Pinpoint the cell where the given text exists, returning its (x, y) midpoint coordinate. 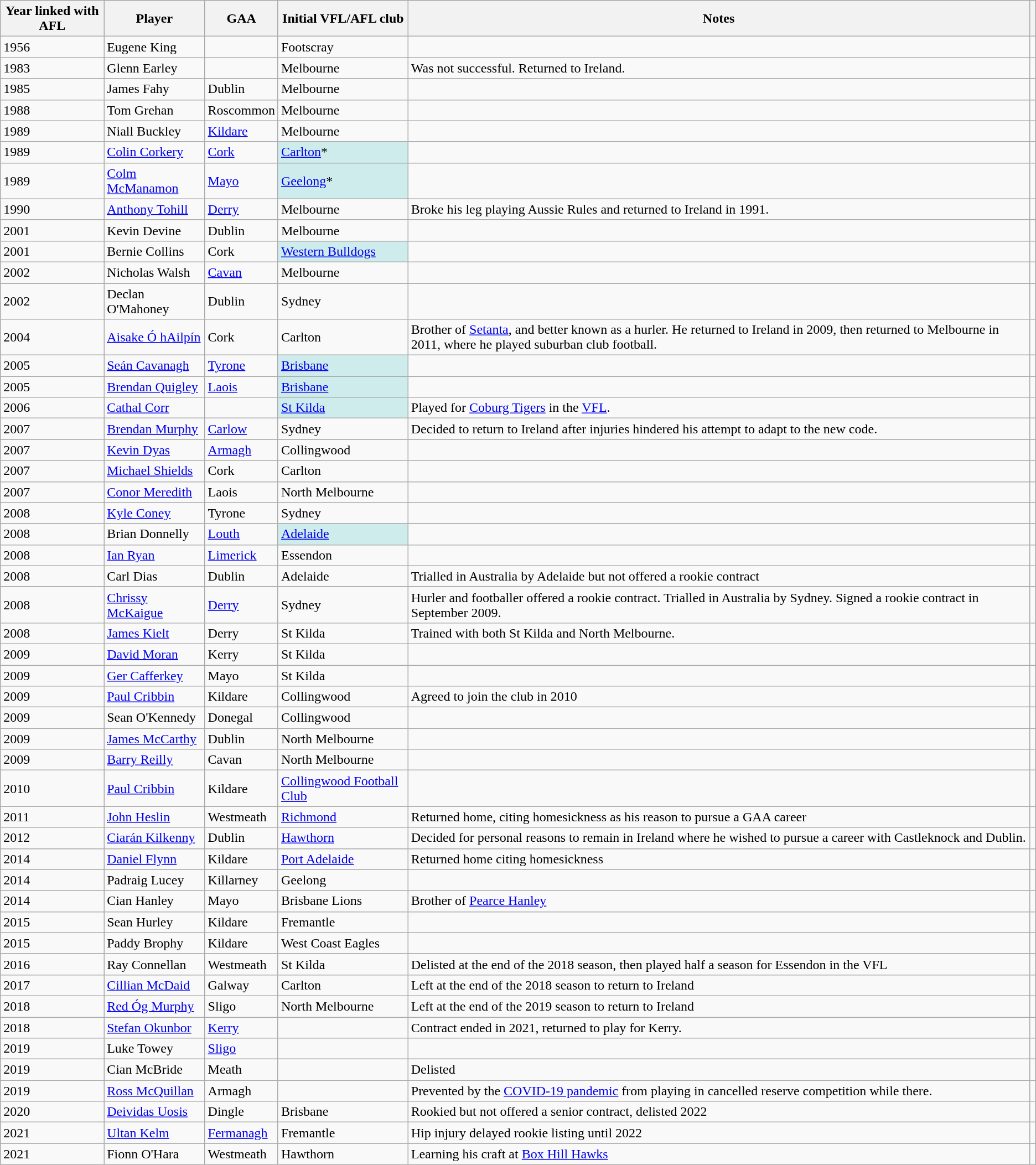
Tom Grehan (154, 110)
Colm McManamon (154, 180)
Cian McBride (154, 1070)
Killarney (241, 880)
Prevented by the COVID-19 pandemic from playing in cancelled reserve competition while there. (718, 1091)
Learning his craft at Box Hill Hawks (718, 1154)
James Kielt (154, 633)
2010 (52, 788)
2020 (52, 1112)
Ciarán Kilkenny (154, 838)
2004 (52, 338)
Conor Meredith (154, 492)
Left at the end of the 2018 season to return to Ireland (718, 985)
David Moran (154, 654)
Galway (241, 985)
Louth (241, 534)
Was not successful. Returned to Ireland. (718, 68)
Decided to return to Ireland after injuries hindered his attempt to adapt to the new code. (718, 429)
Cian Hanley (154, 901)
Collingwood Football Club (343, 788)
Left at the end of the 2019 season to return to Ireland (718, 1006)
Played for Coburg Tigers in the VFL. (718, 408)
Ian Ryan (154, 555)
Initial VFL/AFL club (343, 19)
Carlow (241, 429)
Eugene King (154, 47)
Geelong* (343, 180)
1988 (52, 110)
James McCarthy (154, 739)
Sean O'Kennedy (154, 718)
Agreed to join the club in 2010 (718, 697)
Glenn Earley (154, 68)
Limerick (241, 555)
Hurler and footballer offered a rookie contract. Trialled in Australia by Sydney. Signed a rookie contract in September 2009. (718, 604)
Port Adelaide (343, 859)
Fermanagh (241, 1133)
Ultan Kelm (154, 1133)
Bernie Collins (154, 251)
Trialled in Australia by Adelaide but not offered a rookie contract (718, 576)
Decided for personal reasons to remain in Ireland where he wished to pursue a career with Castleknock and Dublin. (718, 838)
Seán Cavanagh (154, 366)
West Coast Eagles (343, 943)
Player (154, 19)
Anthony Tohill (154, 209)
Barry Reilly (154, 760)
Red Óg Murphy (154, 1006)
1990 (52, 209)
Essendon (343, 555)
1956 (52, 47)
Aisake Ó hAilpín (154, 338)
1985 (52, 89)
1983 (52, 68)
Geelong (343, 880)
Stefan Okunbor (154, 1028)
Brisbane Lions (343, 901)
2016 (52, 964)
Ross McQuillan (154, 1091)
Brian Donnelly (154, 534)
Donegal (241, 718)
Brendan Murphy (154, 429)
Deividas Uosis (154, 1112)
Ray Connellan (154, 964)
Kevin Devine (154, 230)
Cathal Corr (154, 408)
Cillian McDaid (154, 985)
Declan O'Mahoney (154, 301)
Meath (241, 1070)
Rookied but not offered a senior contract, delisted 2022 (718, 1112)
Delisted at the end of the 2018 season, then played half a season for Essendon in the VFL (718, 964)
Footscray (343, 47)
Roscommon (241, 110)
Hip injury delayed rookie listing until 2022 (718, 1133)
Brendan Quigley (154, 387)
Ger Cafferkey (154, 676)
Kevin Dyas (154, 450)
Contract ended in 2021, returned to play for Kerry. (718, 1028)
Carl Dias (154, 576)
2006 (52, 408)
John Heslin (154, 817)
James Fahy (154, 89)
2017 (52, 985)
Colin Corkery (154, 152)
Michael Shields (154, 471)
Kyle Coney (154, 513)
Returned home, citing homesickness as his reason to pursue a GAA career (718, 817)
Dingle (241, 1112)
Carlton* (343, 152)
2012 (52, 838)
Chrissy McKaigue (154, 604)
Richmond (343, 817)
Fionn O'Hara (154, 1154)
Returned home citing homesickness (718, 859)
Niall Buckley (154, 131)
Paddy Brophy (154, 943)
Daniel Flynn (154, 859)
Broke his leg playing Aussie Rules and returned to Ireland in 1991. (718, 209)
2011 (52, 817)
Delisted (718, 1070)
Notes (718, 19)
Nicholas Walsh (154, 272)
Luke Towey (154, 1049)
Year linked with AFL (52, 19)
Sean Hurley (154, 922)
Padraig Lucey (154, 880)
Brother of Pearce Hanley (718, 901)
Trained with both St Kilda and North Melbourne. (718, 633)
Western Bulldogs (343, 251)
GAA (241, 19)
